Return the [x, y] coordinate for the center point of the cell that contains the specified text.  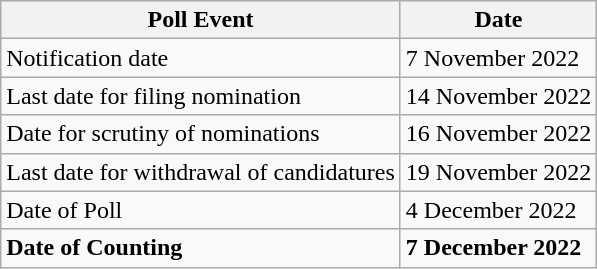
Date of Poll [201, 210]
7 November 2022 [498, 58]
Notification date [201, 58]
14 November 2022 [498, 96]
Last date for filing nomination [201, 96]
Last date for withdrawal of candidatures [201, 172]
19 November 2022 [498, 172]
4 December 2022 [498, 210]
7 December 2022 [498, 248]
16 November 2022 [498, 134]
Date of Counting [201, 248]
Date for scrutiny of nominations [201, 134]
Date [498, 20]
Poll Event [201, 20]
